Extract the (X, Y) coordinate from the center of the cell holding the provided text.  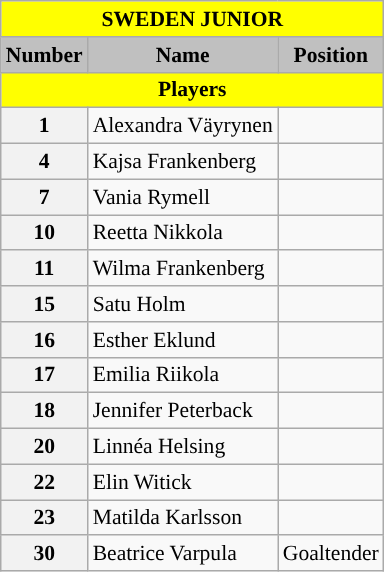
23 (44, 518)
Vania Rymell (183, 197)
Alexandra Väyrynen (183, 126)
Satu Holm (183, 304)
16 (44, 340)
18 (44, 411)
Emilia Riikola (183, 375)
1 (44, 126)
Reetta Nikkola (183, 233)
11 (44, 269)
Goaltender (331, 554)
Jennifer Peterback (183, 411)
Elin Witick (183, 482)
Kajsa Frankenberg (183, 162)
22 (44, 482)
10 (44, 233)
Esther Eklund (183, 340)
Position (331, 55)
SWEDEN JUNIOR (192, 19)
Name (183, 55)
20 (44, 447)
Players (192, 90)
4 (44, 162)
17 (44, 375)
7 (44, 197)
Matilda Karlsson (183, 518)
Wilma Frankenberg (183, 269)
Number (44, 55)
Beatrice Varpula (183, 554)
30 (44, 554)
15 (44, 304)
Linnéa Helsing (183, 447)
